Detect which cell encompasses the target text, then output its [X, Y] center coordinate. 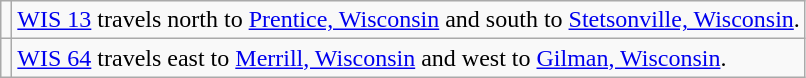
WIS 13 travels north to Prentice, Wisconsin and south to Stetsonville, Wisconsin. [409, 20]
WIS 64 travels east to Merrill, Wisconsin and west to Gilman, Wisconsin. [409, 58]
